Pinpoint the cell where the given text exists, returning its [x, y] midpoint coordinate. 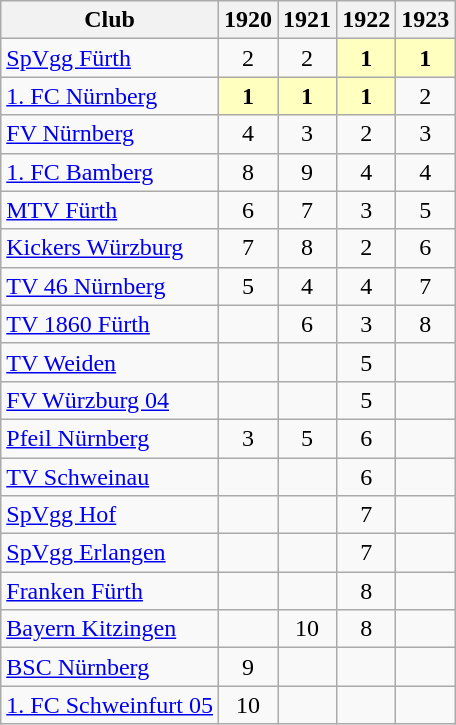
1. FC Bamberg [110, 172]
1921 [308, 20]
Pfeil Nürnberg [110, 438]
SpVgg Fürth [110, 58]
Club [110, 20]
Franken Fürth [110, 591]
SpVgg Hof [110, 515]
SpVgg Erlangen [110, 553]
FV Nürnberg [110, 134]
1. FC Nürnberg [110, 96]
BSC Nürnberg [110, 667]
1923 [426, 20]
Kickers Würzburg [110, 248]
1920 [248, 20]
MTV Fürth [110, 210]
FV Würzburg 04 [110, 400]
TV Schweinau [110, 477]
TV 46 Nürnberg [110, 286]
Bayern Kitzingen [110, 629]
TV Weiden [110, 362]
1. FC Schweinfurt 05 [110, 705]
1922 [366, 20]
TV 1860 Fürth [110, 324]
